Detect which cell encompasses the target text, then output its (X, Y) center coordinate. 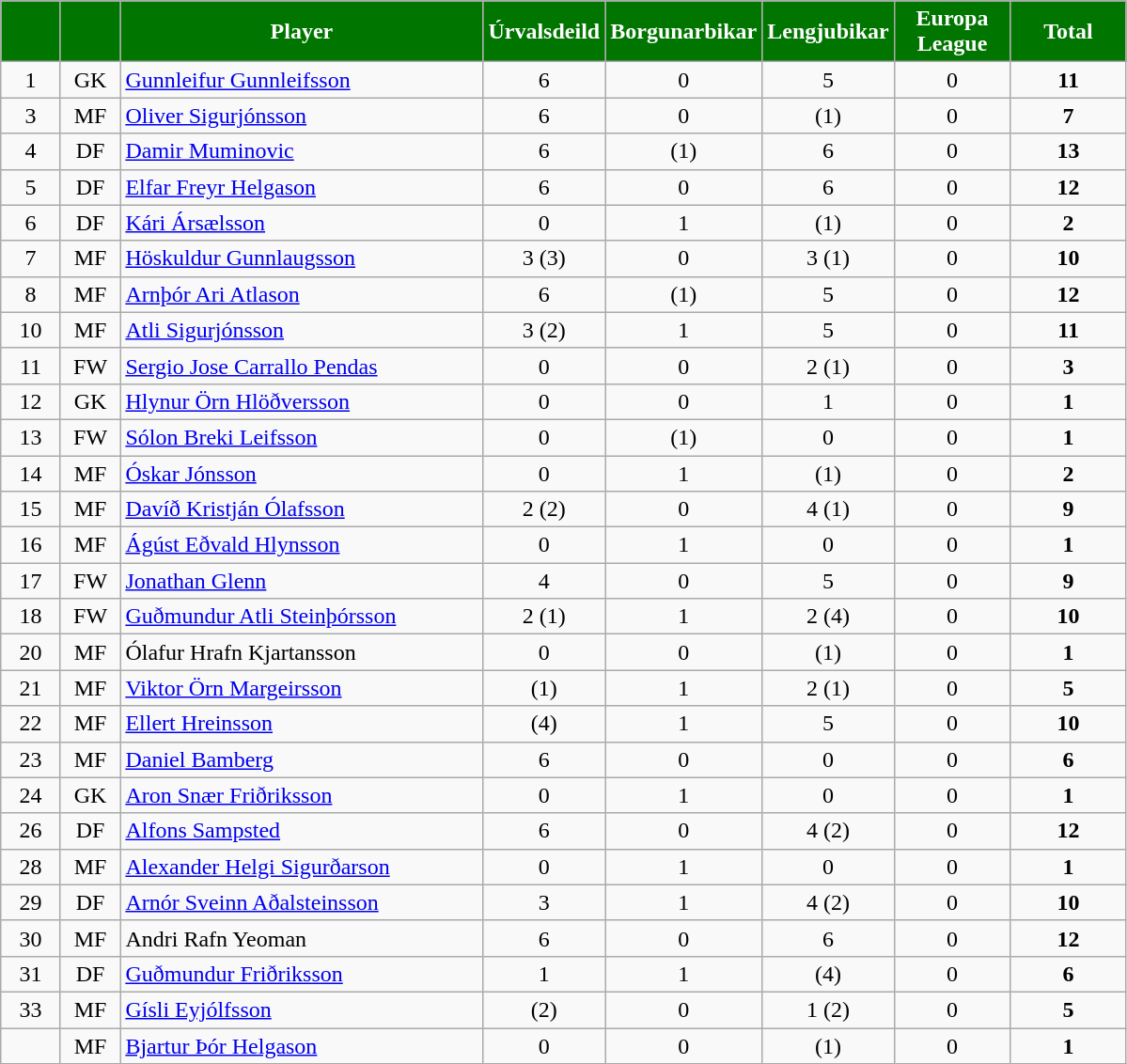
Alfons Sampsted (302, 831)
Jonathan Glenn (302, 581)
20 (31, 652)
Europa League (952, 32)
1 (2) (828, 1009)
Player (302, 32)
24 (31, 795)
Hlynur Örn Hlöðversson (302, 401)
2 (2) (544, 509)
23 (31, 759)
Kári Ársælsson (302, 223)
Atli Sigurjónsson (302, 330)
Borgunarbikar (684, 32)
Alexander Helgi Sigurðarson (302, 867)
Total (1069, 32)
26 (31, 831)
Lengjubikar (828, 32)
33 (31, 1009)
Bjartur Þór Helgason (302, 1046)
Óskar Jónsson (302, 473)
8 (31, 294)
29 (31, 902)
4 (1) (828, 509)
Höskuldur Gunnlaugsson (302, 258)
3 (1) (828, 258)
Sólon Breki Leifsson (302, 437)
Guðmundur Atli Steinþórsson (302, 617)
14 (31, 473)
18 (31, 617)
Úrvalsdeild (544, 32)
Arnþór Ari Atlason (302, 294)
(2) (544, 1009)
2 (4) (828, 617)
Ólafur Hrafn Kjartansson (302, 652)
Ellert Hreinsson (302, 724)
22 (31, 724)
28 (31, 867)
Andri Rafn Yeoman (302, 938)
16 (31, 545)
Guðmundur Friðriksson (302, 974)
Elfar Freyr Helgason (302, 187)
21 (31, 688)
Oliver Sigurjónsson (302, 116)
3 (3) (544, 258)
Davíð Kristján Ólafsson (302, 509)
15 (31, 509)
17 (31, 581)
Aron Snær Friðriksson (302, 795)
Sergio Jose Carrallo Pendas (302, 366)
Damir Muminovic (302, 151)
31 (31, 974)
Gunnleifur Gunnleifsson (302, 80)
Daniel Bamberg (302, 759)
Arnór Sveinn Aðalsteinsson (302, 902)
3 (2) (544, 330)
Ágúst Eðvald Hlynsson (302, 545)
Viktor Örn Margeirsson (302, 688)
30 (31, 938)
Gísli Eyjólfsson (302, 1009)
